Find where the given text appears and provide that cell's center as (X, Y) coordinate. 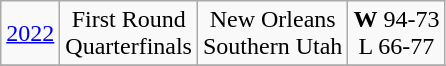
New OrleansSouthern Utah (272, 34)
W 94-73L 66-77 (396, 34)
2022 (30, 34)
First RoundQuarterfinals (129, 34)
